Determine the [x, y] coordinate at the center of the cell enclosing the given text.  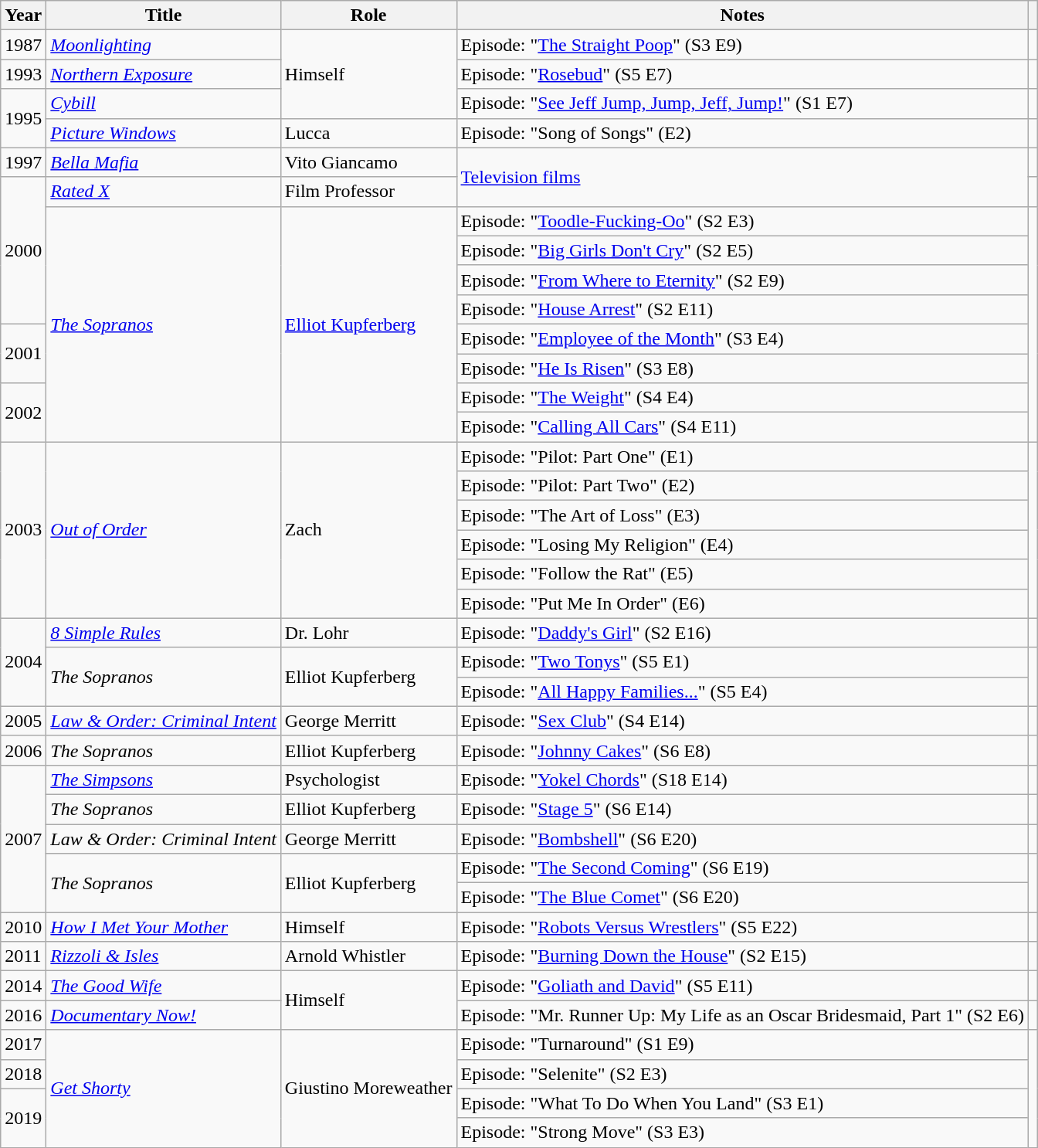
Episode: "All Happy Families..." (S5 E4) [743, 691]
How I Met Your Mother [164, 927]
The Good Wife [164, 986]
1995 [23, 118]
Rated X [164, 192]
Film Professor [368, 192]
The Simpsons [164, 779]
Episode: "Pilot: Part One" (E1) [743, 457]
Episode: "Robots Versus Wrestlers" (S5 E22) [743, 927]
Episode: "Bombshell" (S6 E20) [743, 838]
Episode: "Employee of the Month" (S3 E4) [743, 338]
2001 [23, 353]
Arnold Whistler [368, 956]
Vito Giancamo [368, 162]
Episode: "Calling All Cars" (S4 E11) [743, 427]
Episode: "Sex Club" (S4 E14) [743, 721]
2019 [23, 1118]
Picture Windows [164, 133]
Episode: "The Art of Loss" (E3) [743, 515]
Zach [368, 530]
Episode: "Strong Move" (S3 E3) [743, 1133]
2003 [23, 530]
2010 [23, 927]
Episode: "What To Do When You Land" (S3 E1) [743, 1103]
Episode: "Turnaround" (S1 E9) [743, 1044]
Episode: "Mr. Runner Up: My Life as an Oscar Bridesmaid, Part 1" (S2 E6) [743, 1015]
Episode: "He Is Risen" (S3 E8) [743, 369]
1993 [23, 74]
Documentary Now! [164, 1015]
Episode: "Stage 5" (S6 E14) [743, 809]
Episode: "Pilot: Part Two" (E2) [743, 486]
Dr. Lohr [368, 633]
1997 [23, 162]
Episode: "House Arrest" (S2 E11) [743, 309]
8 Simple Rules [164, 633]
Episode: "The Second Coming" (S6 E19) [743, 868]
1987 [23, 45]
Psychologist [368, 779]
Episode: "Toodle-Fucking-Oo" (S2 E3) [743, 221]
Episode: "Goliath and David" (S5 E11) [743, 986]
Title [164, 15]
Rizzoli & Isles [164, 956]
2007 [23, 838]
Episode: "The Weight" (S4 E4) [743, 398]
Episode: "Johnny Cakes" (S6 E8) [743, 750]
2004 [23, 662]
Episode: "Losing My Religion" (E4) [743, 545]
Episode: "Selenite" (S2 E3) [743, 1074]
Episode: "Put Me In Order" (E6) [743, 603]
Episode: "Big Girls Don't Cry" (S2 E5) [743, 250]
Episode: "Burning Down the House" (S2 E15) [743, 956]
Episode: "Song of Songs" (E2) [743, 133]
Episode: "Yokel Chords" (S18 E14) [743, 779]
Year [23, 15]
2016 [23, 1015]
2014 [23, 986]
Episode: "From Where to Eternity" (S2 E9) [743, 280]
Episode: "See Jeff Jump, Jump, Jeff, Jump!" (S1 E7) [743, 104]
Moonlighting [164, 45]
Episode: "Rosebud" (S5 E7) [743, 74]
Episode: "The Blue Comet" (S6 E20) [743, 898]
Giustino Moreweather [368, 1089]
Out of Order [164, 530]
Television films [743, 177]
Northern Exposure [164, 74]
Cybill [164, 104]
Episode: "Follow the Rat" (E5) [743, 574]
Episode: "Two Tonys" (S5 E1) [743, 662]
Episode: "Daddy's Girl" (S2 E16) [743, 633]
2018 [23, 1074]
Role [368, 15]
Bella Mafia [164, 162]
2006 [23, 750]
2017 [23, 1044]
2011 [23, 956]
2002 [23, 413]
2005 [23, 721]
Notes [743, 15]
Lucca [368, 133]
2000 [23, 250]
Episode: "The Straight Poop" (S3 E9) [743, 45]
Get Shorty [164, 1089]
